Determine the [x, y] coordinate at the center of the cell enclosing the given text.  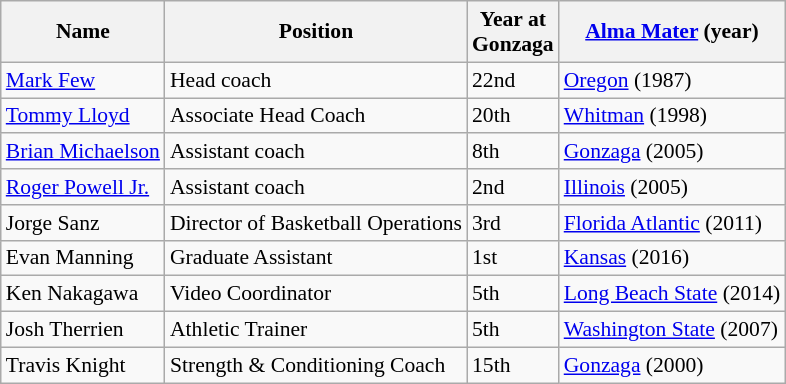
Athletic Trainer [316, 330]
Tommy Lloyd [83, 116]
Position [316, 32]
Graduate Assistant [316, 258]
1st [513, 258]
Year atGonzaga [513, 32]
Ken Nakagawa [83, 294]
2nd [513, 187]
Illinois (2005) [672, 187]
3rd [513, 223]
Gonzaga (2000) [672, 365]
Gonzaga (2005) [672, 152]
Alma Mater (year) [672, 32]
Jorge Sanz [83, 223]
Florida Atlantic (2011) [672, 223]
Kansas (2016) [672, 258]
Brian Michaelson [83, 152]
8th [513, 152]
Josh Therrien [83, 330]
Mark Few [83, 80]
Travis Knight [83, 365]
Associate Head Coach [316, 116]
Video Coordinator [316, 294]
Oregon (1987) [672, 80]
Whitman (1998) [672, 116]
Long Beach State (2014) [672, 294]
Strength & Conditioning Coach [316, 365]
20th [513, 116]
Head coach [316, 80]
Evan Manning [83, 258]
15th [513, 365]
Roger Powell Jr. [83, 187]
Director of Basketball Operations [316, 223]
Name [83, 32]
Washington State (2007) [672, 330]
22nd [513, 80]
